Extract the (X, Y) coordinate from the center of the cell holding the provided text.  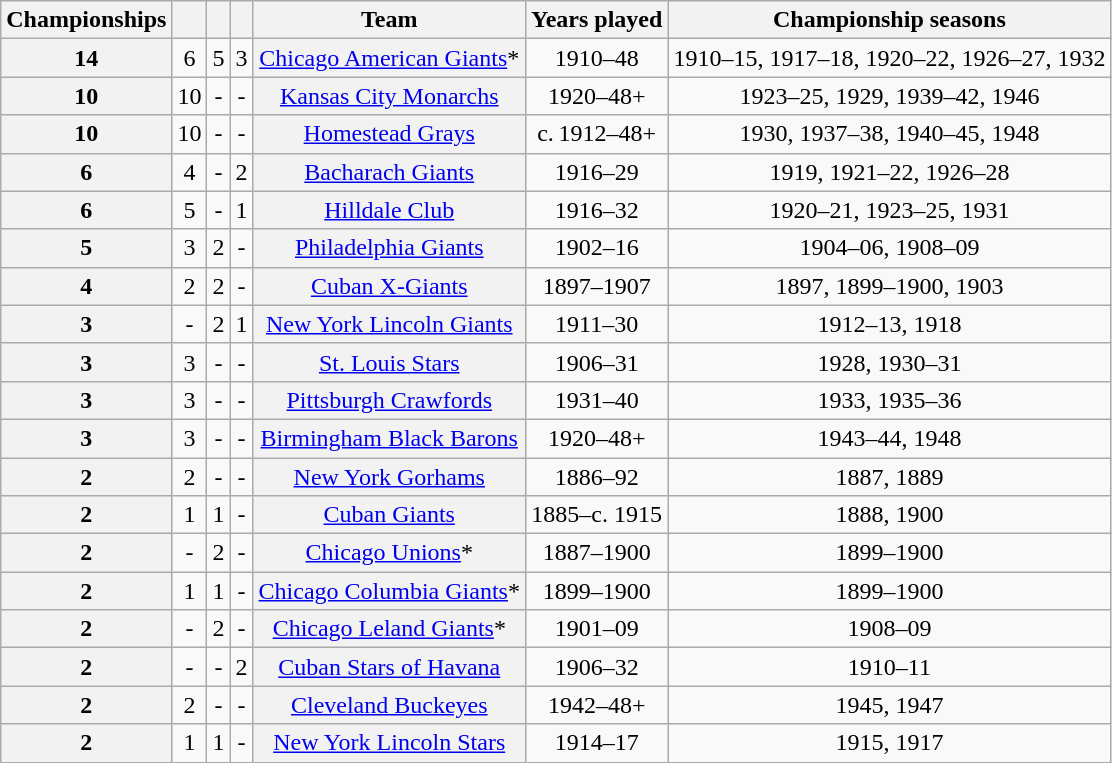
1885–c. 1915 (596, 515)
1914–17 (596, 743)
1915, 1917 (890, 743)
Cleveland Buckeyes (389, 705)
New York Gorhams (389, 477)
1901–09 (596, 629)
1916–29 (596, 172)
Birmingham Black Barons (389, 438)
Championship seasons (890, 20)
1942–48+ (596, 705)
1912–13, 1918 (890, 324)
1916–32 (596, 210)
1943–44, 1948 (890, 438)
1919, 1921–22, 1926–28 (890, 172)
Years played (596, 20)
1928, 1930–31 (890, 362)
Cuban Giants (389, 515)
1910–11 (890, 667)
Cuban Stars of Havana (389, 667)
1904–06, 1908–09 (890, 248)
Championships (86, 20)
1887–1900 (596, 553)
1908–09 (890, 629)
1930, 1937–38, 1940–45, 1948 (890, 134)
1910–15, 1917–18, 1920–22, 1926–27, 1932 (890, 58)
1931–40 (596, 400)
1920–21, 1923–25, 1931 (890, 210)
Hilldale Club (389, 210)
1945, 1947 (890, 705)
c. 1912–48+ (596, 134)
Cuban X-Giants (389, 286)
Philadelphia Giants (389, 248)
1888, 1900 (890, 515)
14 (86, 58)
New York Lincoln Giants (389, 324)
Pittsburgh Crawfords (389, 400)
Team (389, 20)
Chicago Unions* (389, 553)
Chicago American Giants* (389, 58)
1911–30 (596, 324)
Chicago Columbia Giants* (389, 591)
1887, 1889 (890, 477)
1910–48 (596, 58)
St. Louis Stars (389, 362)
1886–92 (596, 477)
Homestead Grays (389, 134)
1933, 1935–36 (890, 400)
1906–32 (596, 667)
1897, 1899–1900, 1903 (890, 286)
1897–1907 (596, 286)
Bacharach Giants (389, 172)
1902–16 (596, 248)
New York Lincoln Stars (389, 743)
1923–25, 1929, 1939–42, 1946 (890, 96)
1906–31 (596, 362)
Kansas City Monarchs (389, 96)
Chicago Leland Giants* (389, 629)
